Identify which cell holds the provided text, then report its (X, Y) central coordinate. 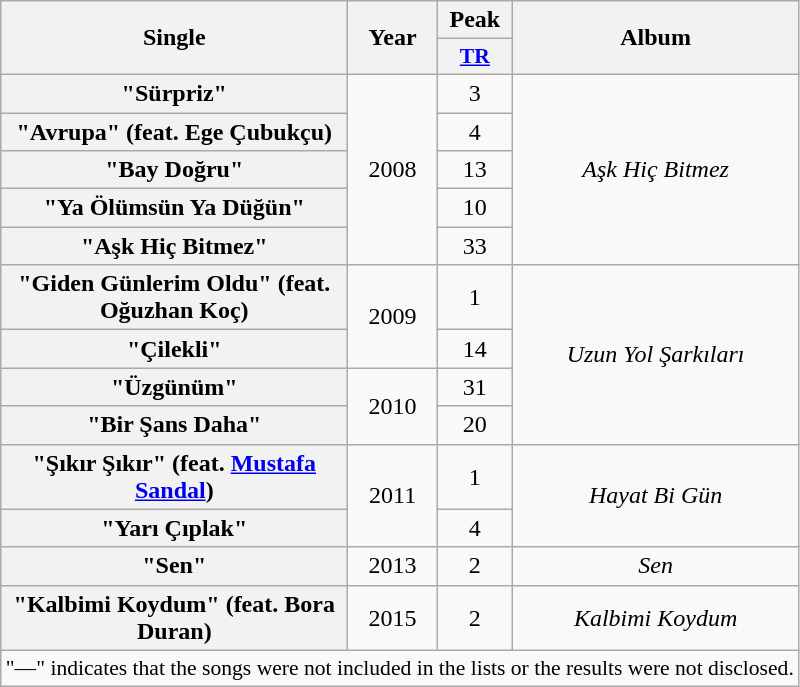
"Üzgünüm" (174, 387)
"Aşk Hiç Bitmez" (174, 246)
"Bir Şans Daha" (174, 425)
2010 (393, 406)
2011 (393, 496)
31 (474, 387)
"Kalbimi Koydum" (feat. Bora Duran) (174, 618)
3 (474, 93)
2015 (393, 618)
"Sürpriz" (174, 93)
"Bay Doğru" (174, 170)
"—" indicates that the songs were not included in the lists or the results were not disclosed. (400, 668)
2013 (393, 566)
"Sen" (174, 566)
Aşk Hiç Bitmez (656, 169)
10 (474, 208)
Sen (656, 566)
Peak (474, 20)
14 (474, 349)
Kalbimi Koydum (656, 618)
"Ya Ölümsün Ya Düğün" (174, 208)
Year (393, 38)
"Yarı Çıplak" (174, 528)
Uzun Yol Şarkıları (656, 354)
13 (474, 170)
2009 (393, 316)
"Çilekli" (174, 349)
2008 (393, 169)
"Avrupa" (feat. Ege Çubukçu) (174, 131)
20 (474, 425)
"Şıkır Şıkır" (feat. Mustafa Sandal) (174, 476)
"Giden Günlerim Oldu" (feat. Oğuzhan Koç) (174, 298)
Single (174, 38)
Hayat Bi Gün (656, 496)
33 (474, 246)
TR (474, 57)
Album (656, 38)
